For the text-containing cell, return its midpoint in (x, y) coordinate format. 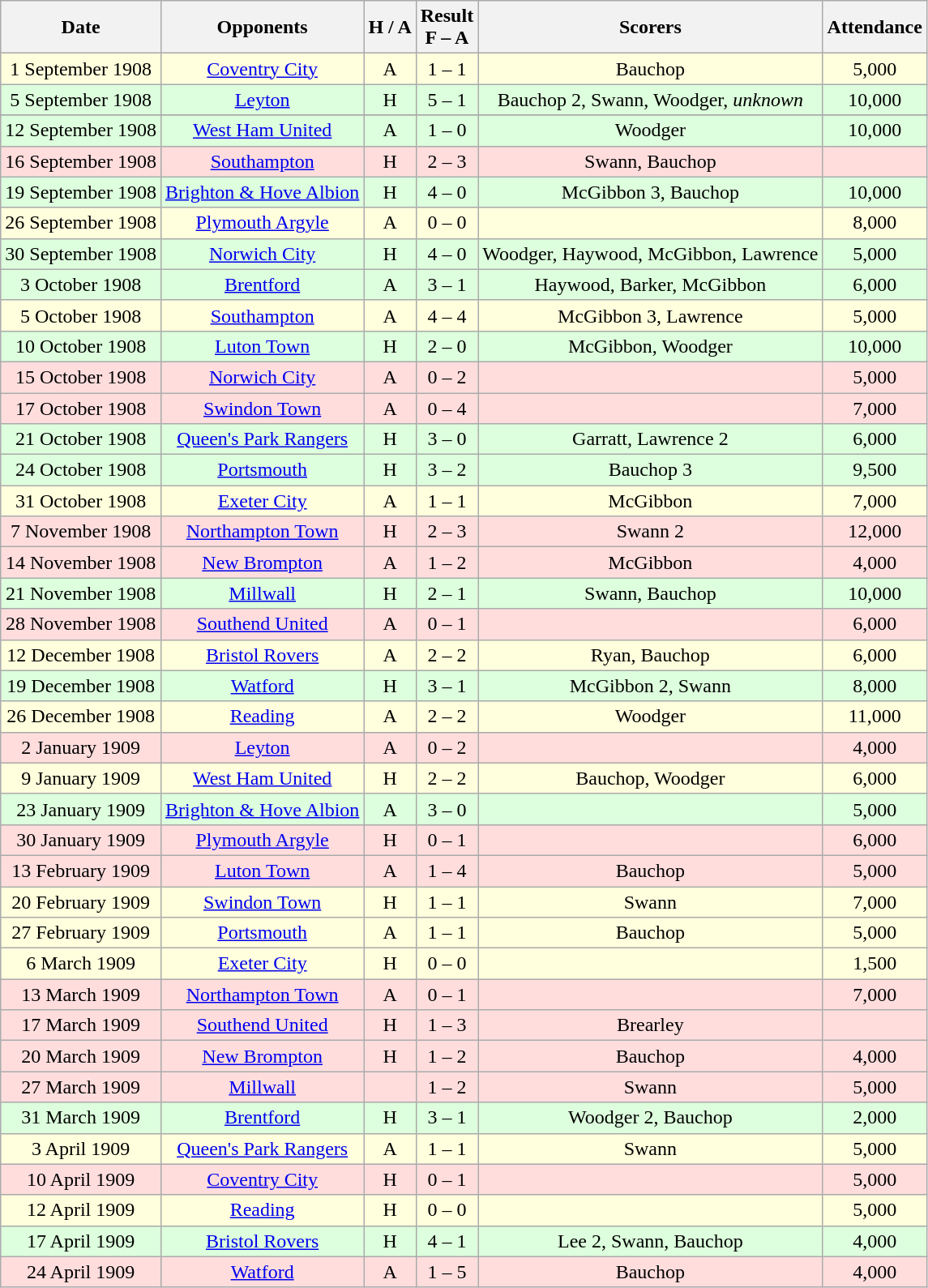
20 March 1909 (81, 1056)
1 – 0 (447, 131)
5 September 1908 (81, 100)
Date (81, 28)
H / A (390, 28)
30 January 1909 (81, 840)
26 December 1908 (81, 717)
4 – 4 (447, 315)
10 October 1908 (81, 346)
5 – 1 (447, 100)
2 – 0 (447, 346)
13 March 1909 (81, 995)
17 April 1909 (81, 1241)
Ryan, Bauchop (650, 655)
23 January 1909 (81, 809)
McGibbon, Woodger (650, 346)
31 October 1908 (81, 501)
21 November 1908 (81, 593)
3 April 1909 (81, 1149)
24 April 1909 (81, 1272)
1 – 5 (447, 1272)
26 September 1908 (81, 223)
15 October 1908 (81, 377)
12 April 1909 (81, 1210)
27 March 1909 (81, 1087)
Woodger, Haywood, McGibbon, Lawrence (650, 254)
McGibbon 3, Lawrence (650, 315)
9,500 (875, 470)
Brearley (650, 1025)
2 January 1909 (81, 747)
28 November 1908 (81, 624)
Lee 2, Swann, Bauchop (650, 1241)
McGibbon 2, Swann (650, 686)
17 October 1908 (81, 408)
9 January 1909 (81, 778)
12,000 (875, 532)
19 September 1908 (81, 192)
24 October 1908 (81, 470)
5 October 1908 (81, 315)
Attendance (875, 28)
Swann 2 (650, 532)
6 March 1909 (81, 964)
13 February 1909 (81, 871)
12 September 1908 (81, 131)
11,000 (875, 717)
1 – 3 (447, 1025)
1 – 4 (447, 871)
1,500 (875, 964)
Bauchop 3 (650, 470)
19 December 1908 (81, 686)
20 February 1909 (81, 902)
1 September 1908 (81, 69)
31 March 1909 (81, 1118)
30 September 1908 (81, 254)
3 October 1908 (81, 285)
Opponents (262, 28)
17 March 1909 (81, 1025)
2 – 1 (447, 593)
Haywood, Barker, McGibbon (650, 285)
14 November 1908 (81, 563)
Bauchop 2, Swann, Woodger, unknown (650, 100)
27 February 1909 (81, 933)
12 December 1908 (81, 655)
ResultF – A (447, 28)
7 November 1908 (81, 532)
Scorers (650, 28)
McGibbon 3, Bauchop (650, 192)
Bauchop, Woodger (650, 778)
21 October 1908 (81, 439)
16 September 1908 (81, 161)
3 – 2 (447, 470)
0 – 4 (447, 408)
Garratt, Lawrence 2 (650, 439)
10 April 1909 (81, 1179)
2,000 (875, 1118)
Woodger 2, Bauchop (650, 1118)
4 – 1 (447, 1241)
